Pinpoint the cell where the given text exists, returning its (x, y) midpoint coordinate. 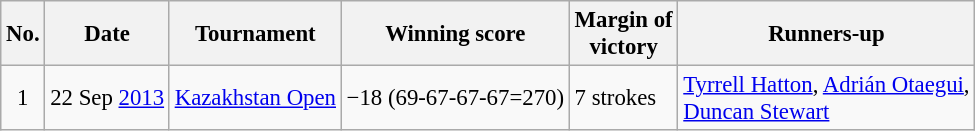
Date (107, 34)
Kazakhstan Open (255, 98)
1 (23, 98)
22 Sep 2013 (107, 98)
7 strokes (624, 98)
Runners-up (826, 34)
Tournament (255, 34)
Margin ofvictory (624, 34)
Winning score (455, 34)
Tyrrell Hatton, Adrián Otaegui, Duncan Stewart (826, 98)
−18 (69-67-67-67=270) (455, 98)
No. (23, 34)
